Identify which cell holds the provided text, then report its (X, Y) central coordinate. 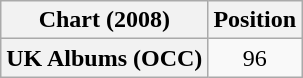
96 (255, 58)
Position (255, 20)
Chart (2008) (104, 20)
UK Albums (OCC) (104, 58)
